Detect which cell encompasses the target text, then output its (X, Y) center coordinate. 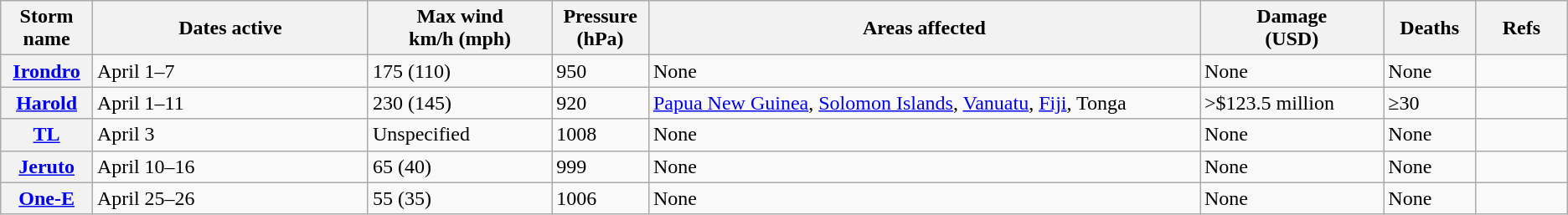
175 (110) (459, 71)
April 3 (230, 135)
Irondro (47, 71)
Damage(USD) (1292, 28)
Unspecified (459, 135)
Deaths (1430, 28)
Refs (1521, 28)
>$123.5 million (1292, 103)
TL (47, 135)
Storm name (47, 28)
April 10–16 (230, 166)
920 (601, 103)
230 (145) (459, 103)
65 (40) (459, 166)
Dates active (230, 28)
Max windkm/h (mph) (459, 28)
Papua New Guinea, Solomon Islands, Vanuatu, Fiji, Tonga (924, 103)
Harold (47, 103)
950 (601, 71)
April 25–26 (230, 198)
One-E (47, 198)
1008 (601, 135)
April 1–11 (230, 103)
≥30 (1430, 103)
Pressure(hPa) (601, 28)
55 (35) (459, 198)
April 1–7 (230, 71)
999 (601, 166)
Areas affected (924, 28)
Jeruto (47, 166)
1006 (601, 198)
